Provide the [x, y] coordinate of the cell's center where the given text is located.  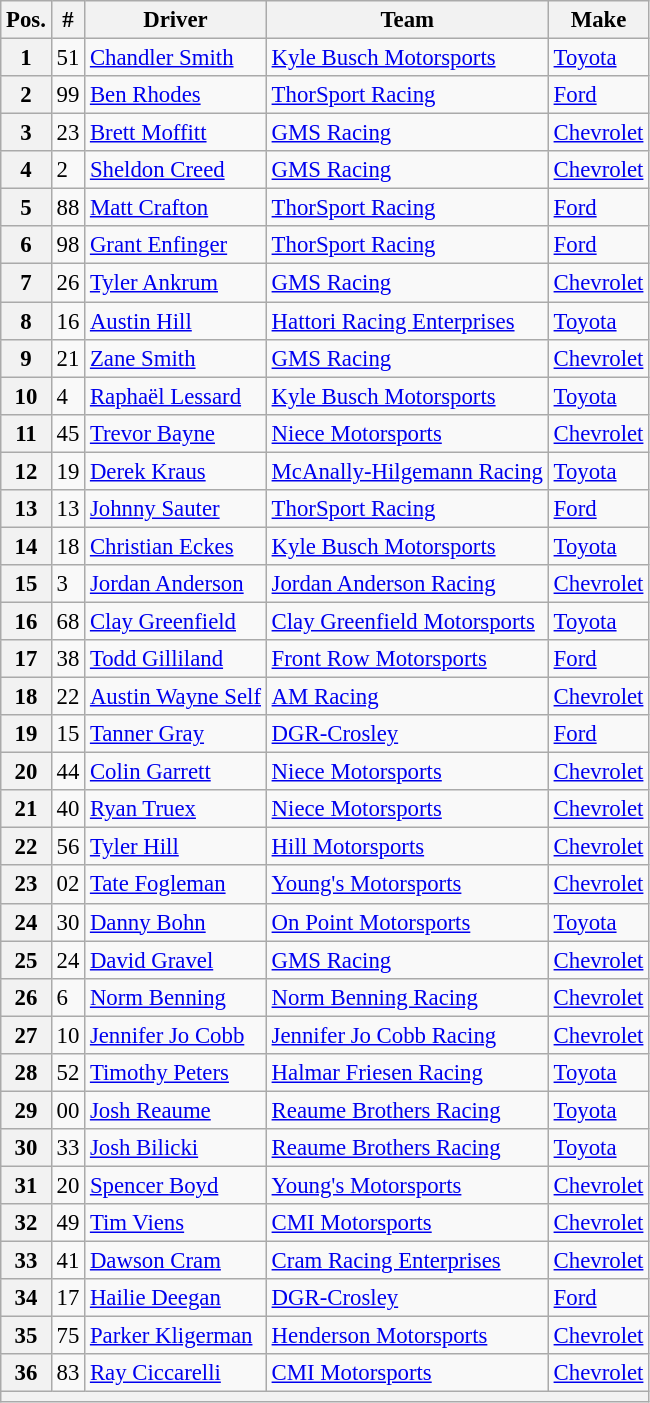
Team [407, 20]
1 [26, 58]
14 [26, 546]
98 [68, 245]
Norm Benning Racing [407, 997]
Hill Motorsports [407, 847]
Sheldon Creed [176, 170]
Timothy Peters [176, 1073]
5 [26, 208]
28 [26, 1073]
Driver [176, 20]
Derek Kraus [176, 471]
Ray Ciccarelli [176, 1373]
Austin Hill [176, 321]
99 [68, 95]
Jordan Anderson Racing [407, 584]
83 [68, 1373]
Colin Garrett [176, 772]
Hattori Racing Enterprises [407, 321]
Norm Benning [176, 997]
00 [68, 1110]
25 [26, 960]
Cram Racing Enterprises [407, 1261]
35 [26, 1336]
Hailie Deegan [176, 1298]
Tate Fogleman [176, 885]
Ben Rhodes [176, 95]
Johnny Sauter [176, 509]
9 [26, 358]
Henderson Motorsports [407, 1336]
Jennifer Jo Cobb [176, 1035]
Danny Bohn [176, 922]
Todd Gilliland [176, 659]
Zane Smith [176, 358]
Tanner Gray [176, 734]
Jordan Anderson [176, 584]
Dawson Cram [176, 1261]
On Point Motorsports [407, 922]
Clay Greenfield Motorsports [407, 621]
75 [68, 1336]
12 [26, 471]
44 [68, 772]
51 [68, 58]
Josh Reaume [176, 1110]
Austin Wayne Self [176, 697]
Raphaël Lessard [176, 396]
Ryan Truex [176, 809]
29 [26, 1110]
AM Racing [407, 697]
02 [68, 885]
Tim Viens [176, 1223]
McAnally-Hilgemann Racing [407, 471]
45 [68, 433]
Jennifer Jo Cobb Racing [407, 1035]
32 [26, 1223]
36 [26, 1373]
52 [68, 1073]
11 [26, 433]
Christian Eckes [176, 546]
34 [26, 1298]
8 [26, 321]
68 [68, 621]
Parker Kligerman [176, 1336]
7 [26, 283]
38 [68, 659]
Trevor Bayne [176, 433]
David Gravel [176, 960]
Matt Crafton [176, 208]
40 [68, 809]
Brett Moffitt [176, 133]
27 [26, 1035]
Clay Greenfield [176, 621]
49 [68, 1223]
31 [26, 1185]
Chandler Smith [176, 58]
Tyler Ankrum [176, 283]
Make [598, 20]
Pos. [26, 20]
Halmar Friesen Racing [407, 1073]
88 [68, 208]
Tyler Hill [176, 847]
Spencer Boyd [176, 1185]
Josh Bilicki [176, 1148]
Grant Enfinger [176, 245]
# [68, 20]
Front Row Motorsports [407, 659]
56 [68, 847]
41 [68, 1261]
